Identify which cell holds the provided text, then report its (x, y) central coordinate. 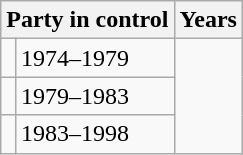
1974–1979 (94, 58)
1979–1983 (94, 96)
1983–1998 (94, 134)
Years (208, 20)
Party in control (88, 20)
